Return the (X, Y) coordinate for the center point of the cell that contains the specified text.  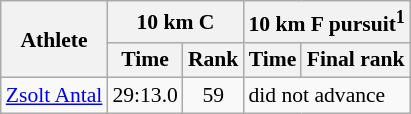
Athlete (54, 40)
Rank (214, 60)
10 km F pursuit1 (326, 22)
10 km C (175, 22)
Zsolt Antal (54, 96)
29:13.0 (144, 96)
did not advance (326, 96)
Final rank (355, 60)
59 (214, 96)
